Locate the cell with the specified text and output its (X, Y) center coordinate. 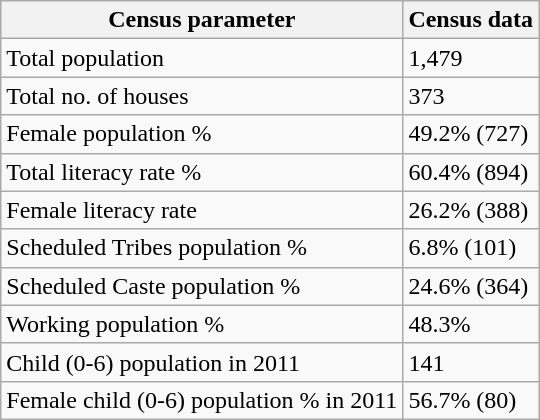
Scheduled Tribes population % (202, 248)
26.2% (388) (471, 210)
373 (471, 96)
Female child (0-6) population % in 2011 (202, 400)
24.6% (364) (471, 286)
Total no. of houses (202, 96)
Total literacy rate % (202, 172)
49.2% (727) (471, 134)
141 (471, 362)
Working population % (202, 324)
Child (0-6) population in 2011 (202, 362)
Female population % (202, 134)
Scheduled Caste population % (202, 286)
Census data (471, 20)
Female literacy rate (202, 210)
Total population (202, 58)
60.4% (894) (471, 172)
1,479 (471, 58)
56.7% (80) (471, 400)
Census parameter (202, 20)
48.3% (471, 324)
6.8% (101) (471, 248)
